Locate the cell with the specified text and output its [x, y] center coordinate. 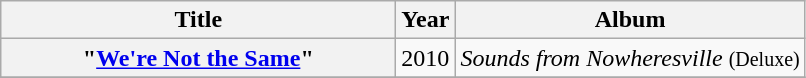
Album [630, 20]
"We're Not the Same" [198, 58]
2010 [426, 58]
Title [198, 20]
Year [426, 20]
Sounds from Nowheresville (Deluxe) [630, 58]
